Pinpoint the cell where the given text exists, returning its (X, Y) midpoint coordinate. 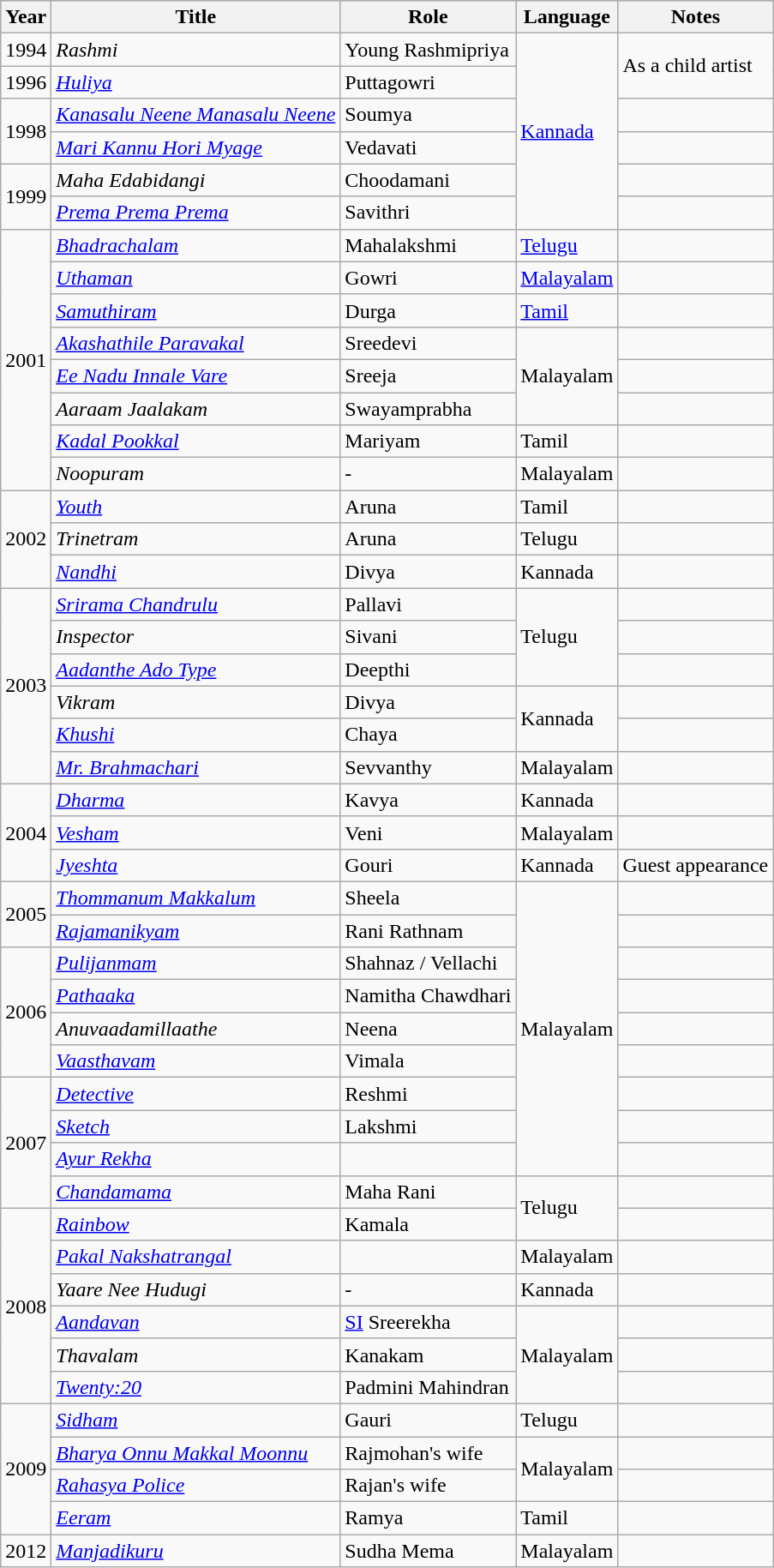
1999 (26, 196)
Swayamprabha (429, 409)
Deepthi (429, 670)
Rahasya Police (195, 1486)
Inspector (195, 637)
Thommanum Makkalum (195, 898)
Rajmohan's wife (429, 1453)
Year (26, 17)
2008 (26, 1306)
Noopuram (195, 474)
Yaare Nee Hudugi (195, 1289)
2006 (26, 1012)
Dharma (195, 800)
Mahalakshmi (429, 245)
Reshmi (429, 1094)
Mari Kannu Hori Myage (195, 147)
Kamala (429, 1224)
Kanasalu Neene Manasalu Neene (195, 115)
Rajan's wife (429, 1486)
Lakshmi (429, 1126)
Kanakam (429, 1355)
Pakal Nakshatrangal (195, 1257)
Ayur Rekha (195, 1159)
2003 (26, 686)
Detective (195, 1094)
Sidham (195, 1420)
Maha Rani (429, 1192)
1994 (26, 50)
Chaya (429, 735)
Sketch (195, 1126)
Notes (696, 17)
Eeram (195, 1518)
Akashathile Paravakal (195, 343)
Namitha Chawdhari (429, 996)
Durga (429, 310)
Mariyam (429, 442)
Pathaaka (195, 996)
Rashmi (195, 50)
Soumya (429, 115)
Sreedevi (429, 343)
2002 (26, 539)
Neena (429, 1029)
Vimala (429, 1061)
2005 (26, 914)
Twenty:20 (195, 1387)
Young Rashmipriya (429, 50)
Vedavati (429, 147)
Aandavan (195, 1322)
Ramya (429, 1518)
2001 (26, 359)
Guest appearance (696, 865)
Anuvaadamillaathe (195, 1029)
Khushi (195, 735)
SI Sreerekha (429, 1322)
Thavalam (195, 1355)
Title (195, 17)
Gauri (429, 1420)
Padmini Mahindran (429, 1387)
Aadanthe Ado Type (195, 670)
2012 (26, 1551)
Sudha Mema (429, 1551)
Manjadikuru (195, 1551)
Vaasthavam (195, 1061)
Vikram (195, 702)
Bhadrachalam (195, 245)
2009 (26, 1469)
Rani Rathnam (429, 930)
Shahnaz / Vellachi (429, 964)
2007 (26, 1143)
Role (429, 17)
Savithri (429, 213)
Prema Prema Prema (195, 213)
Mr. Brahmachari (195, 767)
Gowri (429, 278)
Youth (195, 507)
Chandamama (195, 1192)
Pulijanmam (195, 964)
Rajamanikyam (195, 930)
Vesham (195, 832)
Srirama Chandrulu (195, 604)
Kadal Pookkal (195, 442)
Sreeja (429, 375)
Gouri (429, 865)
1996 (26, 82)
As a child artist (696, 66)
Trinetram (195, 539)
Veni (429, 832)
Language (567, 17)
1998 (26, 131)
Pallavi (429, 604)
Samuthiram (195, 310)
Kavya (429, 800)
Jyeshta (195, 865)
Sheela (429, 898)
Puttagowri (429, 82)
Aaraam Jaalakam (195, 409)
2004 (26, 832)
Choodamani (429, 180)
Ee Nadu Innale Vare (195, 375)
Nandhi (195, 572)
Rainbow (195, 1224)
Uthaman (195, 278)
Huliya (195, 82)
Sivani (429, 637)
Maha Edabidangi (195, 180)
Bharya Onnu Makkal Moonnu (195, 1453)
Sevvanthy (429, 767)
